Pinpoint the cell where the given text exists, returning its (x, y) midpoint coordinate. 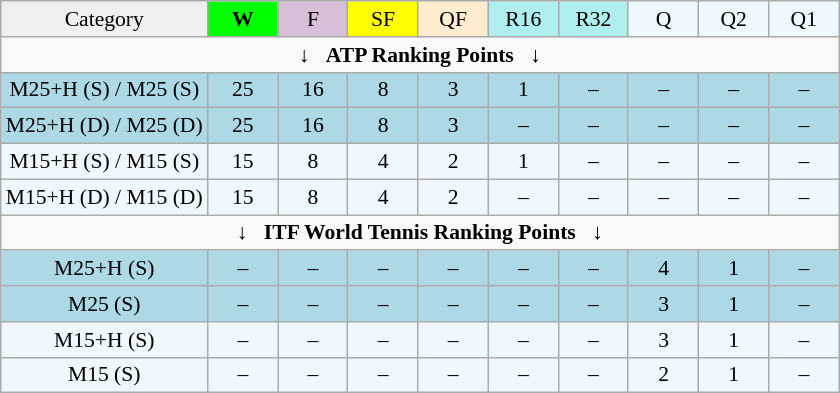
M25+H (D) / M25 (D) (104, 126)
Q1 (804, 19)
M25+H (S) / M25 (S) (104, 90)
M15+H (S) / M15 (S) (104, 162)
QF (453, 19)
Category (104, 19)
Q (663, 19)
F (313, 19)
M25 (S) (104, 304)
↓ ITF World Tennis Ranking Points ↓ (420, 233)
SF (383, 19)
M25+H (S) (104, 269)
W (243, 19)
R32 (593, 19)
R16 (523, 19)
M15+H (S) (104, 340)
Q2 (734, 19)
↓ ATP Ranking Points ↓ (420, 55)
M15+H (D) / M15 (D) (104, 197)
M15 (S) (104, 375)
